Return (X, Y) of the center of cell containing provided text 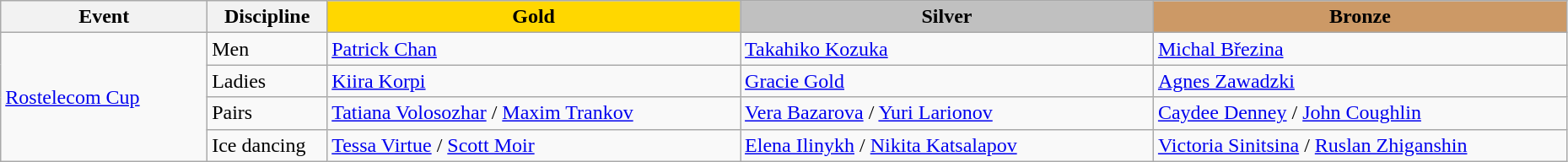
Caydee Denney / John Coughlin (1360, 113)
Gold (534, 17)
Discipline (267, 17)
Pairs (267, 113)
Takahiko Kozuka (947, 49)
Vera Bazarova / Yuri Larionov (947, 113)
Victoria Sinitsina / Ruslan Zhiganshin (1360, 145)
Event (105, 17)
Ice dancing (267, 145)
Elena Ilinykh / Nikita Katsalapov (947, 145)
Silver (947, 17)
Bronze (1360, 17)
Tessa Virtue / Scott Moir (534, 145)
Agnes Zawadzki (1360, 81)
Gracie Gold (947, 81)
Tatiana Volosozhar / Maxim Trankov (534, 113)
Kiira Korpi (534, 81)
Rostelecom Cup (105, 97)
Patrick Chan (534, 49)
Michal Březina (1360, 49)
Men (267, 49)
Ladies (267, 81)
